Pinpoint the cell where the given text exists, returning its [x, y] midpoint coordinate. 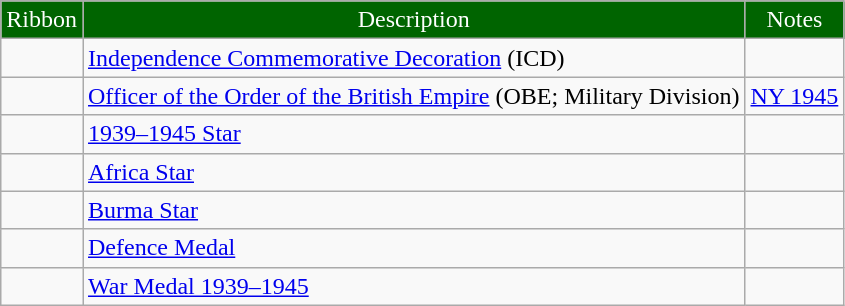
War Medal 1939–1945 [413, 286]
Africa Star [413, 172]
Defence Medal [413, 248]
Burma Star [413, 210]
Officer of the Order of the British Empire (OBE; Military Division) [413, 96]
1939–1945 Star [413, 134]
NY 1945 [794, 96]
Independence Commemorative Decoration (ICD) [413, 58]
Ribbon [42, 20]
Notes [794, 20]
Description [413, 20]
